Detect which cell encompasses the target text, then output its (x, y) center coordinate. 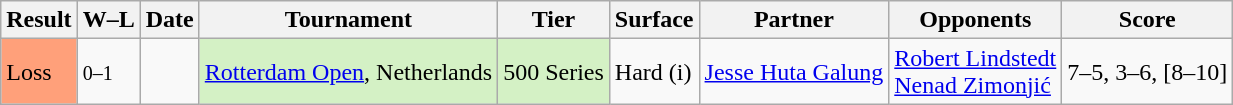
Loss (39, 72)
Score (1148, 20)
Hard (i) (654, 72)
7–5, 3–6, [8–10] (1148, 72)
Partner (794, 20)
W–L (108, 20)
500 Series (554, 72)
Rotterdam Open, Netherlands (348, 72)
Robert Lindstedt Nenad Zimonjić (976, 72)
Surface (654, 20)
Date (170, 20)
Jesse Huta Galung (794, 72)
Tournament (348, 20)
Tier (554, 20)
Result (39, 20)
Opponents (976, 20)
0–1 (108, 72)
